Output the (x, y) coordinate of the center of the cell containing the given text.  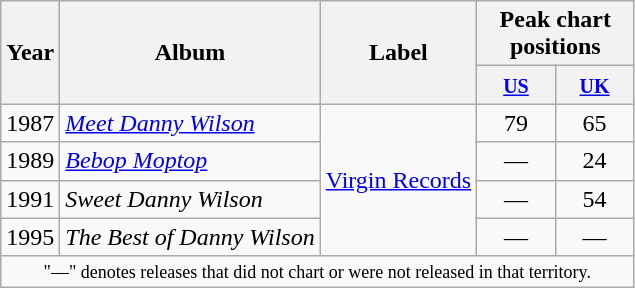
The Best of Danny Wilson (190, 237)
1995 (30, 237)
79 (516, 123)
54 (594, 199)
65 (594, 123)
1991 (30, 199)
Bebop Moptop (190, 161)
UK (594, 85)
Year (30, 52)
US (516, 85)
Label (398, 52)
24 (594, 161)
Peak chart positions (556, 34)
Virgin Records (398, 180)
"—" denotes releases that did not chart or were not released in that territory. (318, 272)
Album (190, 52)
1989 (30, 161)
Meet Danny Wilson (190, 123)
Sweet Danny Wilson (190, 199)
1987 (30, 123)
